Locate the cell with the specified text and output its (x, y) center coordinate. 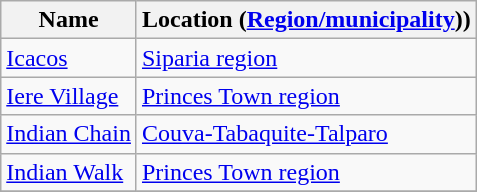
Iere Village (69, 96)
Name (69, 20)
Location (Region/municipality)) (306, 20)
Siparia region (306, 58)
Couva-Tabaquite-Talparo (306, 134)
Indian Walk (69, 172)
Indian Chain (69, 134)
Icacos (69, 58)
